Return the [x, y] coordinate for the center point of the cell that contains the specified text.  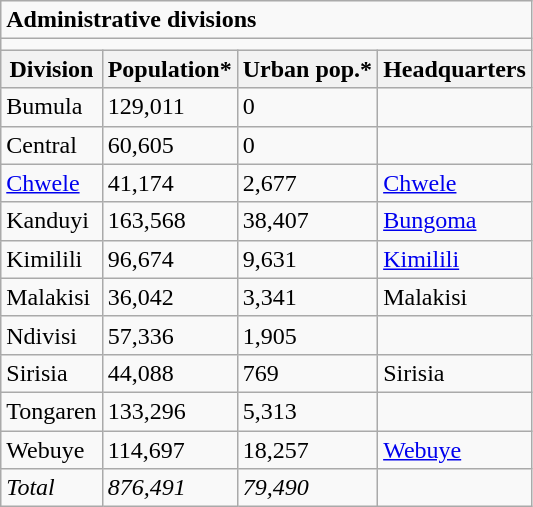
Total [52, 488]
Kanduyi [52, 221]
Central [52, 145]
96,674 [170, 259]
44,088 [170, 373]
Urban pop.* [307, 69]
163,568 [170, 221]
9,631 [307, 259]
3,341 [307, 297]
114,697 [170, 449]
Administrative divisions [266, 20]
Bumula [52, 107]
Division [52, 69]
133,296 [170, 411]
79,490 [307, 488]
57,336 [170, 335]
41,174 [170, 183]
18,257 [307, 449]
Tongaren [52, 411]
Headquarters [455, 69]
5,313 [307, 411]
1,905 [307, 335]
Population* [170, 69]
Ndivisi [52, 335]
129,011 [170, 107]
38,407 [307, 221]
769 [307, 373]
2,677 [307, 183]
Bungoma [455, 221]
36,042 [170, 297]
60,605 [170, 145]
876,491 [170, 488]
